Capture the cell that displays the provided text and extract its [x, y] central coordinate. 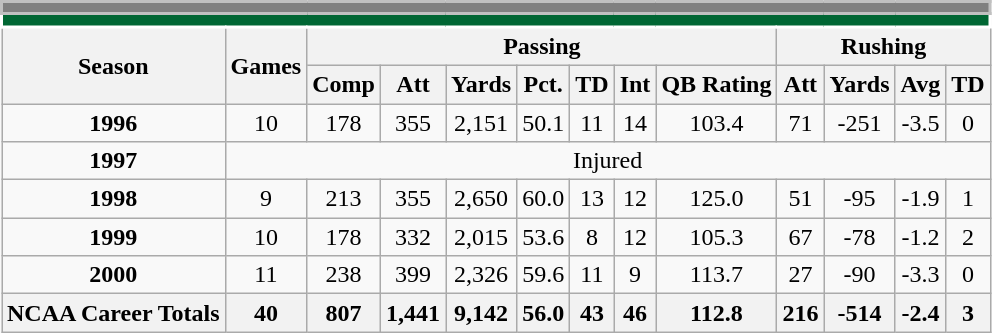
13 [592, 199]
Avg [920, 84]
27 [800, 275]
Injured [608, 161]
-90 [860, 275]
50.1 [544, 123]
213 [344, 199]
332 [412, 237]
NCAA Career Totals [114, 313]
QB Rating [716, 84]
2 [968, 237]
Rushing [884, 46]
43 [592, 313]
60.0 [544, 199]
8 [592, 237]
3 [968, 313]
-514 [860, 313]
113.7 [716, 275]
112.8 [716, 313]
Games [266, 66]
-78 [860, 237]
1999 [114, 237]
1,441 [412, 313]
-95 [860, 199]
56.0 [544, 313]
105.3 [716, 237]
67 [800, 237]
46 [635, 313]
40 [266, 313]
-3.5 [920, 123]
238 [344, 275]
-3.3 [920, 275]
Pct. [544, 84]
2,015 [482, 237]
807 [344, 313]
216 [800, 313]
1998 [114, 199]
1996 [114, 123]
2000 [114, 275]
71 [800, 123]
59.6 [544, 275]
2,650 [482, 199]
2,151 [482, 123]
125.0 [716, 199]
103.4 [716, 123]
-1.2 [920, 237]
9,142 [482, 313]
399 [412, 275]
Passing [542, 46]
Comp [344, 84]
14 [635, 123]
-1.9 [920, 199]
2,326 [482, 275]
Season [114, 66]
-251 [860, 123]
1997 [114, 161]
-2.4 [920, 313]
1 [968, 199]
51 [800, 199]
Int [635, 84]
53.6 [544, 237]
